Return the (x, y) coordinate for the center point of the cell that contains the specified text.  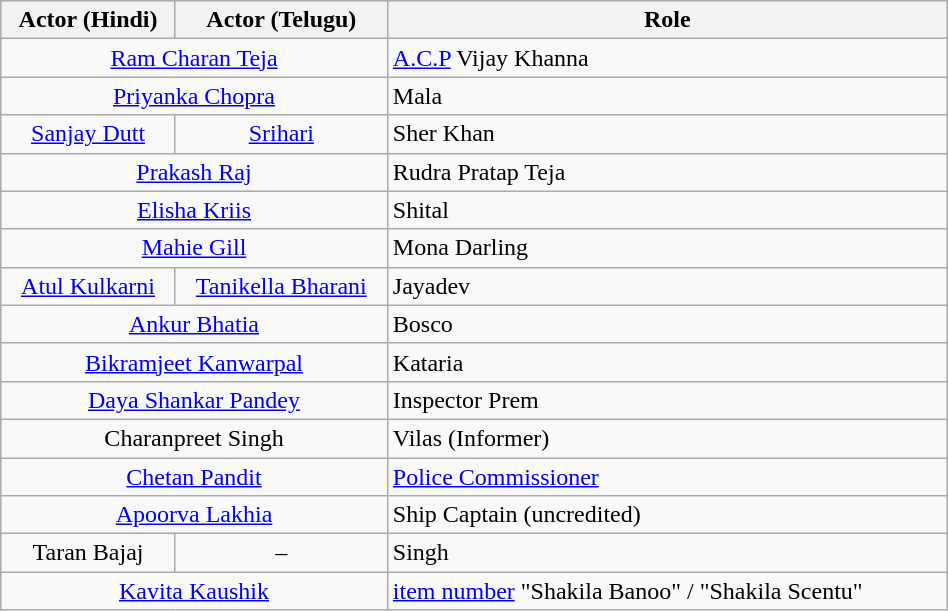
Mala (667, 96)
Inspector Prem (667, 400)
Actor (Hindi) (88, 20)
Tanikella Bharani (281, 286)
Ship Captain (uncredited) (667, 515)
Vilas (Informer) (667, 438)
Singh (667, 553)
Charanpreet Singh (194, 438)
Mahie Gill (194, 248)
Daya Shankar Pandey (194, 400)
Sher Khan (667, 134)
Actor (Telugu) (281, 20)
Shital (667, 210)
item number "Shakila Banoo" / "Shakila Scentu" (667, 591)
Srihari (281, 134)
Elisha Kriis (194, 210)
Prakash Raj (194, 172)
Apoorva Lakhia (194, 515)
Ram Charan Teja (194, 58)
Mona Darling (667, 248)
Bikramjeet Kanwarpal (194, 362)
Chetan Pandit (194, 477)
Ankur Bhatia (194, 324)
– (281, 553)
Police Commissioner (667, 477)
Kataria (667, 362)
A.C.P Vijay Khanna (667, 58)
Role (667, 20)
Bosco (667, 324)
Priyanka Chopra (194, 96)
Jayadev (667, 286)
Rudra Pratap Teja (667, 172)
Atul Kulkarni (88, 286)
Kavita Kaushik (194, 591)
Sanjay Dutt (88, 134)
Taran Bajaj (88, 553)
